Extract the [X, Y] coordinate from the center of the cell holding the provided text.  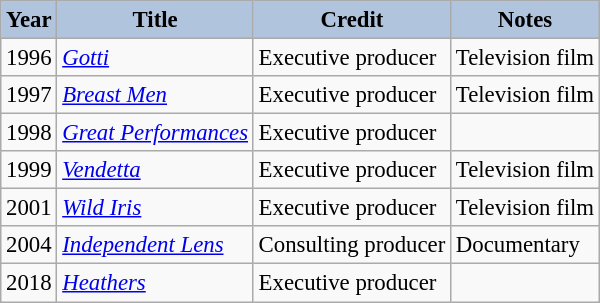
Year [29, 20]
1996 [29, 58]
Wild Iris [155, 208]
2018 [29, 283]
2001 [29, 208]
Independent Lens [155, 245]
1998 [29, 133]
Consulting producer [352, 245]
Title [155, 20]
Notes [526, 20]
1999 [29, 170]
Documentary [526, 245]
2004 [29, 245]
Heathers [155, 283]
Breast Men [155, 95]
Great Performances [155, 133]
1997 [29, 95]
Credit [352, 20]
Gotti [155, 58]
Vendetta [155, 170]
